Capture the cell that displays the provided text and extract its [x, y] central coordinate. 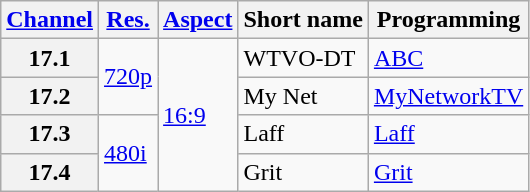
17.2 [50, 96]
480i [128, 153]
ABC [448, 58]
Channel [50, 20]
17.3 [50, 134]
Programming [448, 20]
17.4 [50, 172]
720p [128, 77]
Res. [128, 20]
16:9 [198, 115]
My Net [303, 96]
MyNetworkTV [448, 96]
17.1 [50, 58]
Aspect [198, 20]
WTVO-DT [303, 58]
Short name [303, 20]
